Capture the cell that displays the provided text and extract its (x, y) central coordinate. 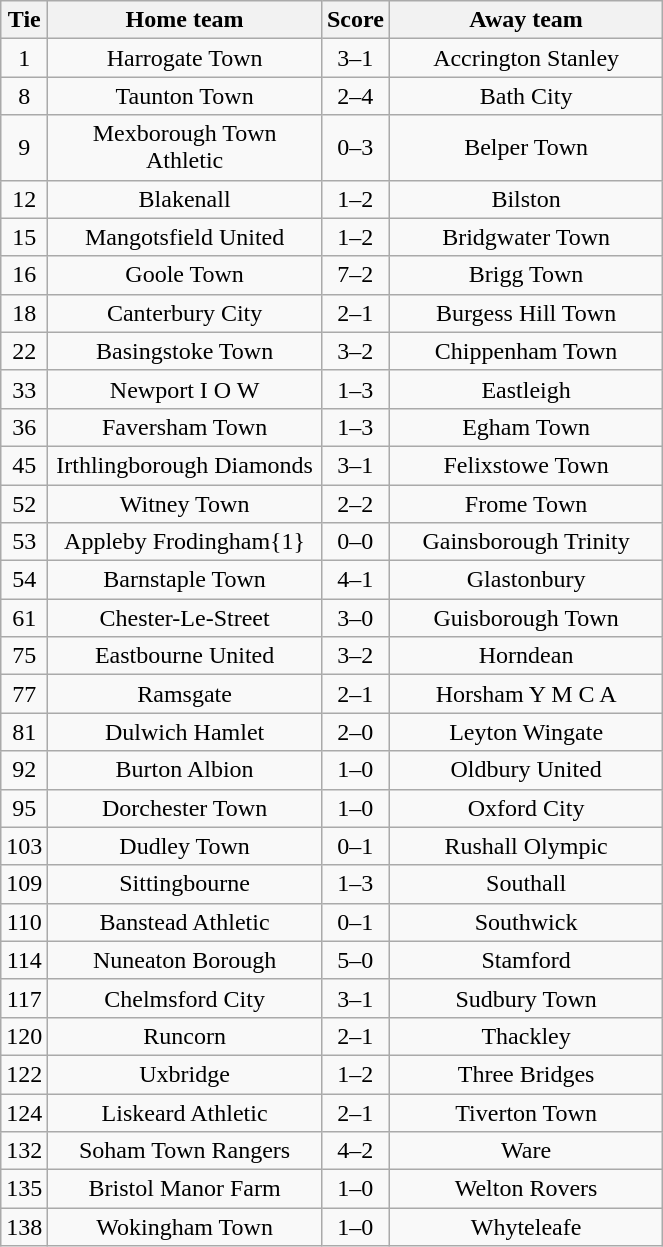
Stamford (526, 960)
7–2 (355, 275)
Nuneaton Borough (185, 960)
Basingstoke Town (185, 351)
Ware (526, 1151)
Chippenham Town (526, 351)
Chester-Le-Street (185, 618)
Bilston (526, 199)
81 (24, 732)
0–0 (355, 542)
Sudbury Town (526, 998)
4–1 (355, 580)
Horndean (526, 656)
Eastbourne United (185, 656)
Felixstowe Town (526, 465)
Canterbury City (185, 313)
114 (24, 960)
53 (24, 542)
Egham Town (526, 427)
135 (24, 1189)
Witney Town (185, 503)
138 (24, 1227)
Barnstaple Town (185, 580)
33 (24, 389)
36 (24, 427)
Leyton Wingate (526, 732)
Wokingham Town (185, 1227)
3–0 (355, 618)
54 (24, 580)
95 (24, 808)
Rushall Olympic (526, 846)
9 (24, 148)
4–2 (355, 1151)
45 (24, 465)
2–2 (355, 503)
Appleby Frodingham{1} (185, 542)
5–0 (355, 960)
103 (24, 846)
Accrington Stanley (526, 58)
Three Bridges (526, 1074)
Gainsborough Trinity (526, 542)
Dorchester Town (185, 808)
22 (24, 351)
Blakenall (185, 199)
Chelmsford City (185, 998)
77 (24, 694)
Belper Town (526, 148)
Dulwich Hamlet (185, 732)
Glastonbury (526, 580)
Frome Town (526, 503)
61 (24, 618)
8 (24, 96)
109 (24, 884)
12 (24, 199)
2–0 (355, 732)
110 (24, 922)
Mangotsfield United (185, 237)
2–4 (355, 96)
132 (24, 1151)
Faversham Town (185, 427)
Tiverton Town (526, 1113)
Newport I O W (185, 389)
Liskeard Athletic (185, 1113)
Welton Rovers (526, 1189)
122 (24, 1074)
Eastleigh (526, 389)
Taunton Town (185, 96)
Goole Town (185, 275)
Sittingbourne (185, 884)
Dudley Town (185, 846)
Bridgwater Town (526, 237)
Burton Albion (185, 770)
Mexborough Town Athletic (185, 148)
Thackley (526, 1036)
16 (24, 275)
0–3 (355, 148)
92 (24, 770)
Bath City (526, 96)
Home team (185, 20)
52 (24, 503)
18 (24, 313)
120 (24, 1036)
Guisborough Town (526, 618)
15 (24, 237)
124 (24, 1113)
Southwick (526, 922)
Whyteleafe (526, 1227)
Southall (526, 884)
Oxford City (526, 808)
Harrogate Town (185, 58)
75 (24, 656)
Irthlingborough Diamonds (185, 465)
Oldbury United (526, 770)
Runcorn (185, 1036)
Away team (526, 20)
Tie (24, 20)
Burgess Hill Town (526, 313)
Bristol Manor Farm (185, 1189)
Banstead Athletic (185, 922)
Soham Town Rangers (185, 1151)
117 (24, 998)
Score (355, 20)
1 (24, 58)
Uxbridge (185, 1074)
Horsham Y M C A (526, 694)
Ramsgate (185, 694)
Brigg Town (526, 275)
